Search for the cell housing the specified text and yield its [X, Y] center coordinate. 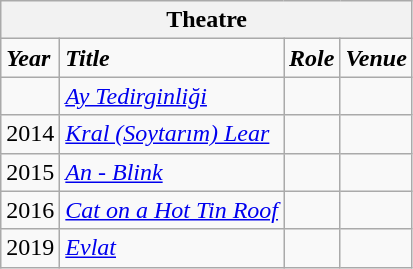
2019 [30, 248]
Cat on a Hot Tin Roof [172, 210]
2016 [30, 210]
Theatre [207, 20]
Evlat [172, 248]
2014 [30, 134]
Kral (Soytarım) Lear [172, 134]
Year [30, 58]
2015 [30, 172]
An - Blink [172, 172]
Venue [376, 58]
Ay Tedirginliği [172, 96]
Title [172, 58]
Role [312, 58]
